Locate the cell with the specified text and output its [X, Y] center coordinate. 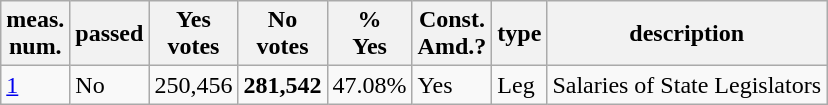
Leg [520, 85]
1 [36, 85]
Yesvotes [194, 34]
Novotes [282, 34]
47.08% [370, 85]
250,456 [194, 85]
No [110, 85]
type [520, 34]
Salaries of State Legislators [687, 85]
%Yes [370, 34]
281,542 [282, 85]
Yes [452, 85]
meas.num. [36, 34]
passed [110, 34]
Const.Amd.? [452, 34]
description [687, 34]
